Detect which cell encompasses the target text, then output its (X, Y) center coordinate. 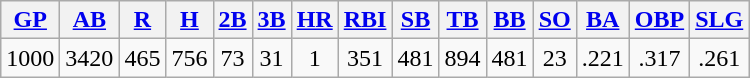
H (190, 20)
HR (314, 20)
RBI (365, 20)
756 (190, 58)
.221 (602, 58)
465 (142, 58)
2B (232, 20)
23 (554, 58)
351 (365, 58)
1 (314, 58)
.261 (720, 58)
3B (272, 20)
894 (462, 58)
TB (462, 20)
BB (510, 20)
.317 (659, 58)
SLG (720, 20)
AB (90, 20)
SB (416, 20)
R (142, 20)
1000 (30, 58)
BA (602, 20)
SO (554, 20)
3420 (90, 58)
GP (30, 20)
OBP (659, 20)
31 (272, 58)
73 (232, 58)
